Output the [x, y] coordinate of the center of the cell containing the given text.  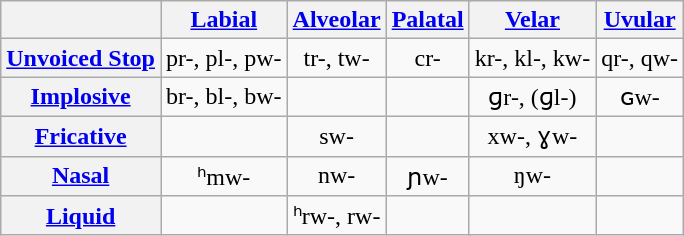
ʰmw- [224, 176]
ɡr-, (ɡl-) [532, 97]
Unvoiced Stop [81, 58]
Labial [224, 20]
ʰrw-, rw- [336, 216]
qr-, qw- [640, 58]
ɲw- [428, 176]
cr- [428, 58]
pr-, pl-, pw- [224, 58]
Uvular [640, 20]
Implosive [81, 97]
sw- [336, 136]
tr-, tw- [336, 58]
xw-, ɣw- [532, 136]
Fricative [81, 136]
br-, bl-, bw- [224, 97]
Nasal [81, 176]
kr-, kl-, kw- [532, 58]
ɢw- [640, 97]
Alveolar [336, 20]
ŋw- [532, 176]
Velar [532, 20]
Liquid [81, 216]
Palatal [428, 20]
nw- [336, 176]
